Identify which cell holds the provided text, then report its (X, Y) central coordinate. 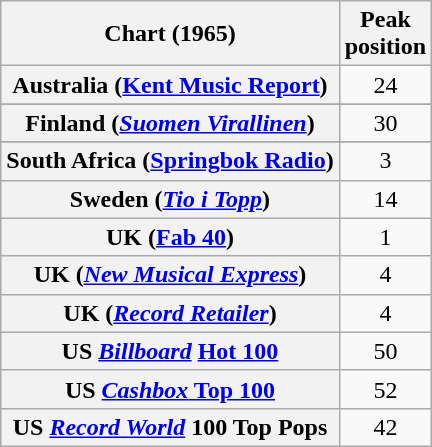
Sweden (Tio i Topp) (170, 199)
30 (385, 123)
1 (385, 237)
South Africa (Springbok Radio) (170, 161)
Peakposition (385, 34)
UK (New Musical Express) (170, 275)
52 (385, 389)
UK (Record Retailer) (170, 313)
50 (385, 351)
Australia (Kent Music Report) (170, 85)
US Cashbox Top 100 (170, 389)
24 (385, 85)
14 (385, 199)
US Record World 100 Top Pops (170, 427)
Chart (1965) (170, 34)
Finland (Suomen Virallinen) (170, 123)
42 (385, 427)
US Billboard Hot 100 (170, 351)
3 (385, 161)
UK (Fab 40) (170, 237)
